Extract the (x, y) coordinate from the center of the cell holding the provided text.  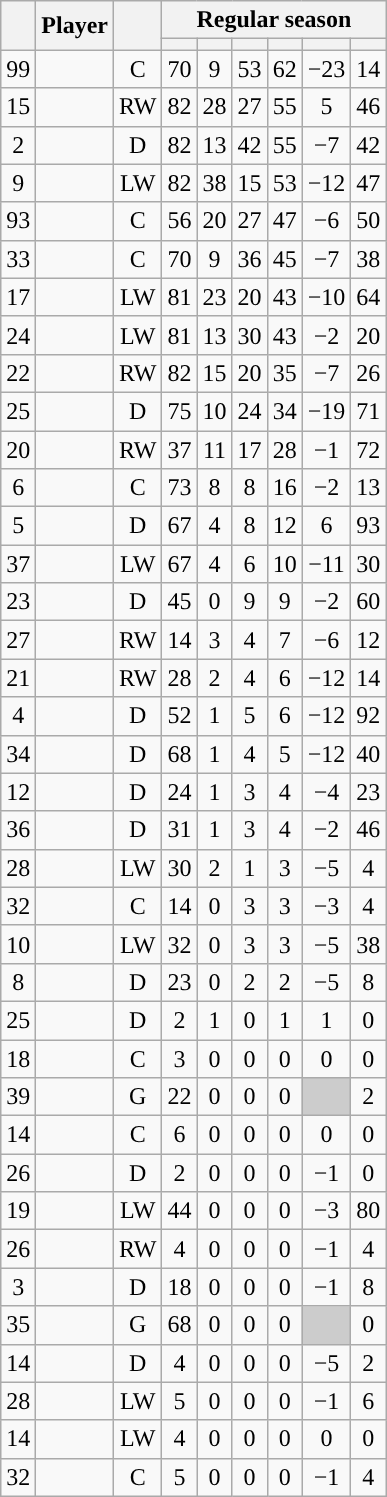
21 (18, 678)
92 (368, 716)
56 (180, 221)
60 (368, 602)
16 (284, 488)
72 (368, 449)
Regular season (274, 20)
11 (214, 449)
62 (284, 69)
31 (180, 830)
99 (18, 69)
44 (180, 1211)
39 (18, 1097)
40 (368, 754)
−4 (326, 792)
64 (368, 297)
52 (180, 716)
50 (368, 221)
71 (368, 411)
33 (18, 259)
−11 (326, 564)
−23 (326, 69)
7 (284, 640)
73 (180, 488)
19 (18, 1211)
75 (180, 411)
−19 (326, 411)
−10 (326, 297)
Player (75, 26)
80 (368, 1211)
